Pinpoint the cell where the given text exists, returning its [X, Y] midpoint coordinate. 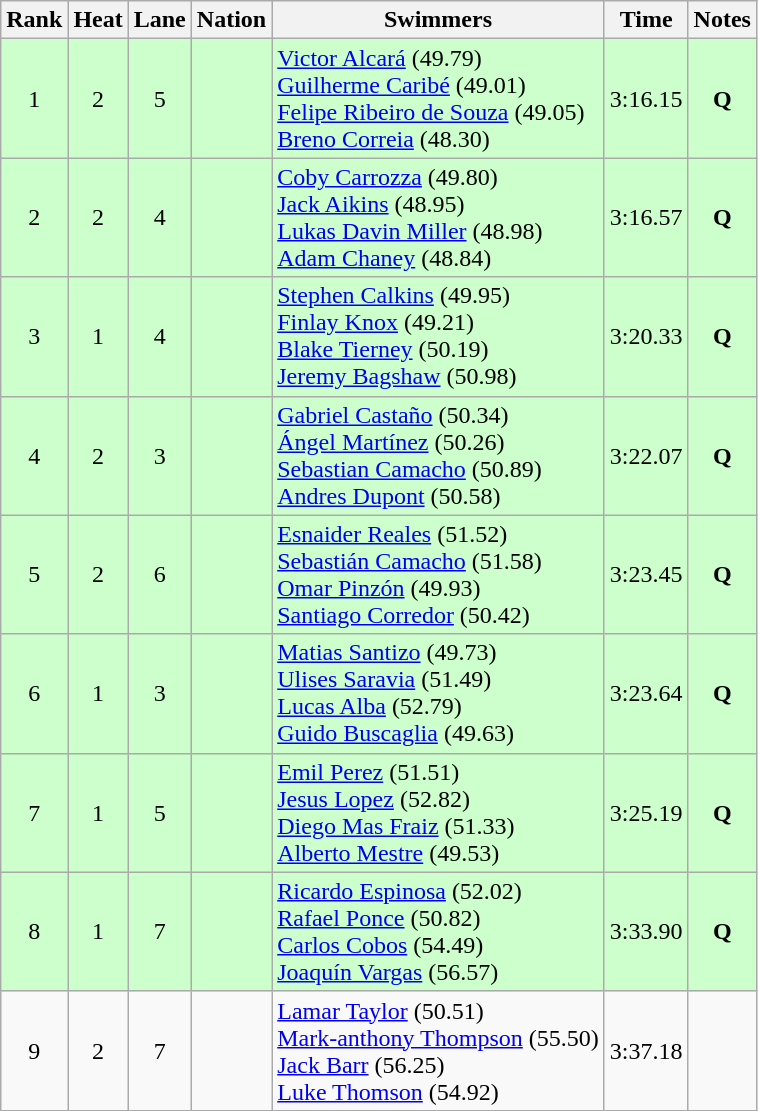
Stephen Calkins (49.95)Finlay Knox (49.21)Blake Tierney (50.19)Jeremy Bagshaw (50.98) [438, 336]
Victor Alcará (49.79)Guilherme Caribé (49.01)Felipe Ribeiro de Souza (49.05)Breno Correia (48.30) [438, 98]
Esnaider Reales (51.52)Sebastián Camacho (51.58)Omar Pinzón (49.93)Santiago Corredor (50.42) [438, 574]
Matias Santizo (49.73)Ulises Saravia (51.49)Lucas Alba (52.79)Guido Buscaglia (49.63) [438, 694]
Gabriel Castaño (50.34)Ángel Martínez (50.26)Sebastian Camacho (50.89)Andres Dupont (50.58) [438, 456]
Rank [34, 20]
Time [646, 20]
Notes [722, 20]
Nation [231, 20]
Ricardo Espinosa (52.02)Rafael Ponce (50.82)Carlos Cobos (54.49)Joaquín Vargas (56.57) [438, 932]
3:37.18 [646, 1050]
9 [34, 1050]
Heat [98, 20]
3:16.15 [646, 98]
Coby Carrozza (49.80)Jack Aikins (48.95)Lukas Davin Miller (48.98)Adam Chaney (48.84) [438, 218]
3:23.45 [646, 574]
Lamar Taylor (50.51)Mark-anthony Thompson (55.50)Jack Barr (56.25)Luke Thomson (54.92) [438, 1050]
3:20.33 [646, 336]
3:16.57 [646, 218]
Swimmers [438, 20]
3:25.19 [646, 812]
Emil Perez (51.51)Jesus Lopez (52.82)Diego Mas Fraiz (51.33)Alberto Mestre (49.53) [438, 812]
3:22.07 [646, 456]
3:33.90 [646, 932]
3:23.64 [646, 694]
8 [34, 932]
Lane [160, 20]
